Search for the cell housing the specified text and yield its (X, Y) center coordinate. 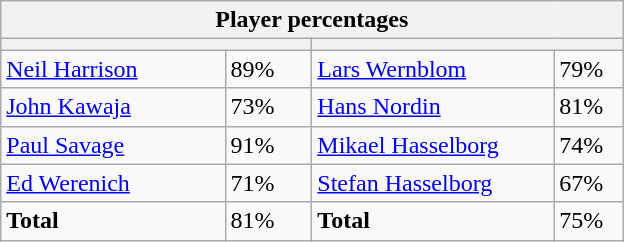
Lars Wernblom (433, 69)
Stefan Hasselborg (433, 183)
Hans Nordin (433, 107)
91% (268, 145)
89% (268, 69)
71% (268, 183)
Paul Savage (113, 145)
Ed Werenich (113, 183)
Mikael Hasselborg (433, 145)
75% (588, 221)
67% (588, 183)
73% (268, 107)
Neil Harrison (113, 69)
79% (588, 69)
74% (588, 145)
Player percentages (312, 20)
John Kawaja (113, 107)
